Provide the (X, Y) coordinate of the cell's center where the given text is located.  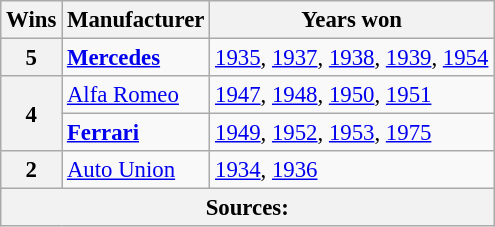
1949, 1952, 1953, 1975 (352, 133)
Wins (32, 20)
Ferrari (136, 133)
Sources: (248, 208)
Years won (352, 20)
2 (32, 170)
Mercedes (136, 58)
1935, 1937, 1938, 1939, 1954 (352, 58)
1947, 1948, 1950, 1951 (352, 95)
Manufacturer (136, 20)
1934, 1936 (352, 170)
4 (32, 114)
5 (32, 58)
Alfa Romeo (136, 95)
Auto Union (136, 170)
